For the text-containing cell, return its midpoint in (X, Y) coordinate format. 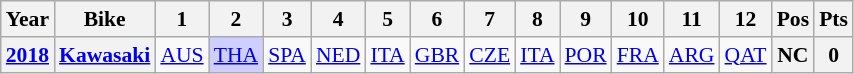
Year (28, 19)
SPA (287, 55)
Pos (794, 19)
6 (438, 19)
9 (586, 19)
POR (586, 55)
THA (236, 55)
NED (338, 55)
12 (746, 19)
Pts (834, 19)
0 (834, 55)
1 (182, 19)
NC (794, 55)
4 (338, 19)
Kawasaki (104, 55)
2018 (28, 55)
10 (638, 19)
3 (287, 19)
FRA (638, 55)
7 (490, 19)
Bike (104, 19)
QAT (746, 55)
AUS (182, 55)
5 (387, 19)
CZE (490, 55)
11 (692, 19)
ARG (692, 55)
GBR (438, 55)
8 (537, 19)
2 (236, 19)
